Provide the [x, y] coordinate of the cell's center where the given text is located.  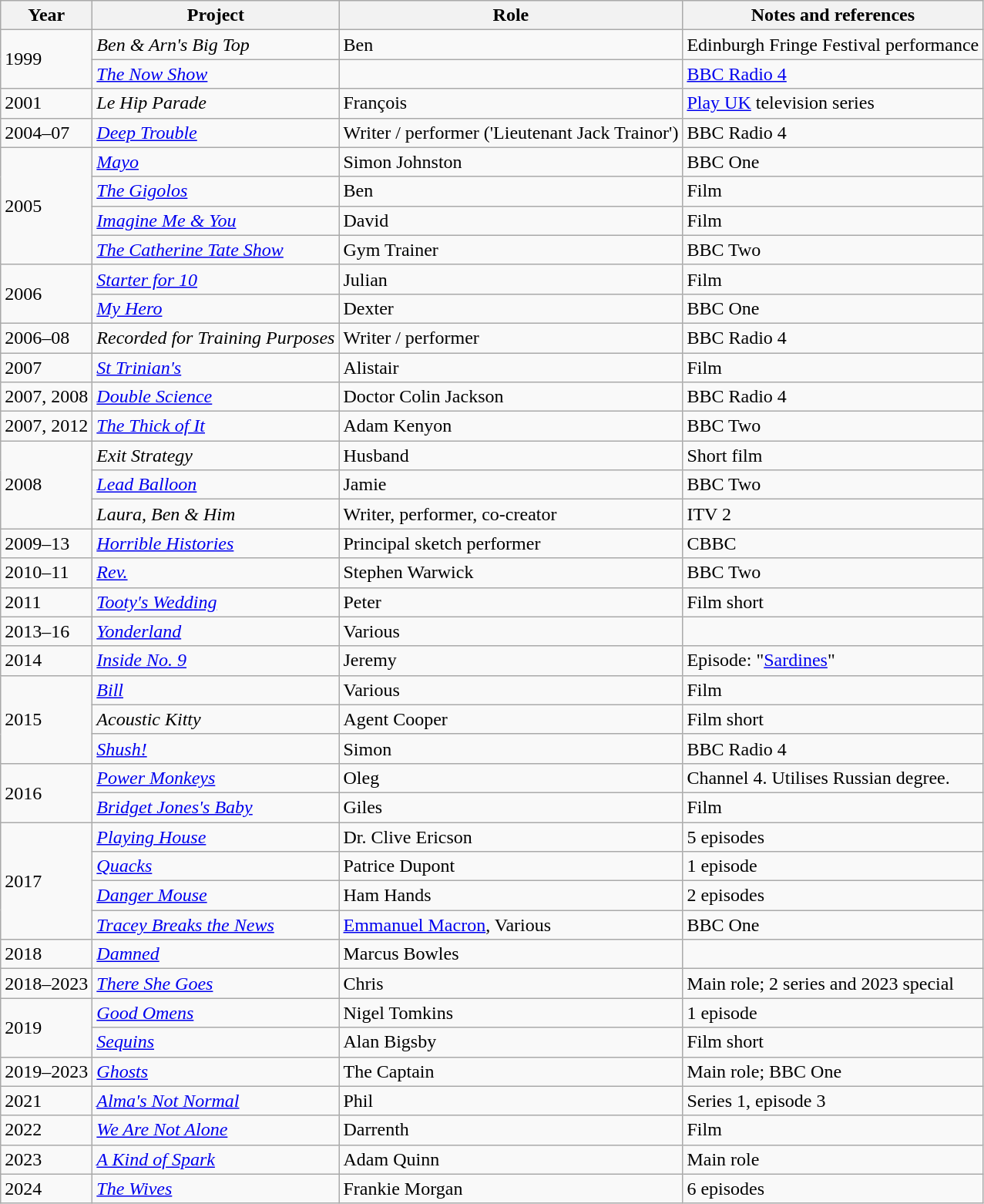
2001 [46, 103]
Playing House [216, 836]
2016 [46, 792]
Principal sketch performer [511, 543]
Starter for 10 [216, 279]
Play UK television series [833, 103]
2004–07 [46, 133]
Rev. [216, 573]
Acoustic Kitty [216, 719]
2007 [46, 368]
Adam Quinn [511, 1159]
Julian [511, 279]
Alma's Not Normal [216, 1101]
Tooty's Wedding [216, 602]
Project [216, 15]
2023 [46, 1159]
CBBC [833, 543]
2019–2023 [46, 1071]
6 episodes [833, 1189]
2018–2023 [46, 984]
Dexter [511, 308]
There She Goes [216, 984]
2006–08 [46, 338]
2006 [46, 294]
Laura, Ben & Him [216, 514]
Role [511, 15]
Double Science [216, 397]
Episode: "Sardines" [833, 661]
2013–16 [46, 631]
Deep Trouble [216, 133]
Bridget Jones's Baby [216, 807]
2007, 2012 [46, 426]
The Gigolos [216, 191]
Stephen Warwick [511, 573]
Darrenth [511, 1130]
Gym Trainer [511, 250]
2010–11 [46, 573]
Patrice Dupont [511, 866]
The Wives [216, 1189]
Le Hip Parade [216, 103]
Edinburgh Fringe Festival performance [833, 45]
Phil [511, 1101]
We Are Not Alone [216, 1130]
Lead Balloon [216, 485]
1999 [46, 59]
Year [46, 15]
Ham Hands [511, 896]
Exit Strategy [216, 456]
Horrible Histories [216, 543]
Power Monkeys [216, 778]
2 episodes [833, 896]
Writer / performer ('Lieutenant Jack Trainor') [511, 133]
Simon Johnston [511, 162]
St Trinian's [216, 368]
Short film [833, 456]
2005 [46, 206]
My Hero [216, 308]
Notes and references [833, 15]
The Captain [511, 1071]
A Kind of Spark [216, 1159]
Tracey Breaks the News [216, 925]
Marcus Bowles [511, 954]
2011 [46, 602]
Ghosts [216, 1071]
Yonderland [216, 631]
2018 [46, 954]
Nigel Tomkins [511, 1013]
Simon [511, 748]
Inside No. 9 [216, 661]
Danger Mouse [216, 896]
2022 [46, 1130]
Alistair [511, 368]
Shush! [216, 748]
Giles [511, 807]
Series 1, episode 3 [833, 1101]
Oleg [511, 778]
François [511, 103]
Good Omens [216, 1013]
Frankie Morgan [511, 1189]
Quacks [216, 866]
Channel 4. Utilises Russian degree. [833, 778]
Damned [216, 954]
Sequins [216, 1042]
Doctor Colin Jackson [511, 397]
2008 [46, 485]
Adam Kenyon [511, 426]
Bill [216, 690]
2021 [46, 1101]
The Catherine Tate Show [216, 250]
Peter [511, 602]
Main role; BBC One [833, 1071]
Main role; 2 series and 2023 special [833, 984]
Recorded for Training Purposes [216, 338]
The Thick of It [216, 426]
Jamie [511, 485]
Chris [511, 984]
2019 [46, 1027]
ITV 2 [833, 514]
Writer / performer [511, 338]
Main role [833, 1159]
Alan Bigsby [511, 1042]
Husband [511, 456]
Emmanuel Macron, Various [511, 925]
Jeremy [511, 661]
2009–13 [46, 543]
5 episodes [833, 836]
The Now Show [216, 74]
Ben & Arn's Big Top [216, 45]
Dr. Clive Ericson [511, 836]
2007, 2008 [46, 397]
David [511, 220]
2014 [46, 661]
Writer, performer, co-creator [511, 514]
2017 [46, 880]
Mayo [216, 162]
Agent Cooper [511, 719]
Imagine Me & You [216, 220]
2024 [46, 1189]
2015 [46, 719]
